Detect which cell encompasses the target text, then output its (x, y) center coordinate. 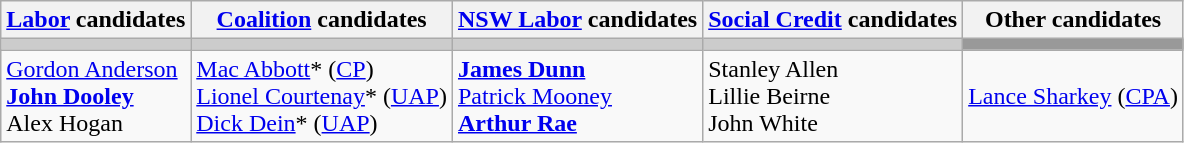
Other candidates (1074, 20)
NSW Labor candidates (577, 20)
Labor candidates (96, 20)
Mac Abbott* (CP)Lionel Courtenay* (UAP)Dick Dein* (UAP) (322, 96)
Gordon AndersonJohn DooleyAlex Hogan (96, 96)
Coalition candidates (322, 20)
Lance Sharkey (CPA) (1074, 96)
James DunnPatrick MooneyArthur Rae (577, 96)
Social Credit candidates (833, 20)
Stanley AllenLillie BeirneJohn White (833, 96)
